Return [x, y] of the center of cell containing provided text 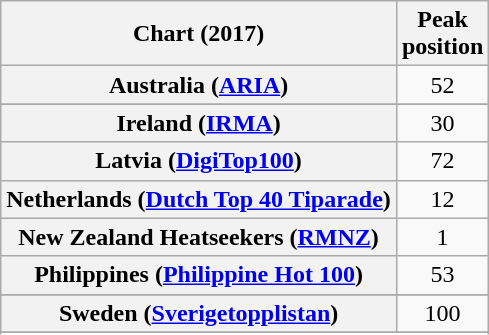
Chart (2017) [199, 34]
12 [442, 199]
Ireland (IRMA) [199, 123]
30 [442, 123]
Netherlands (Dutch Top 40 Tiparade) [199, 199]
53 [442, 275]
Philippines (Philippine Hot 100) [199, 275]
Peak position [442, 34]
Sweden (Sverigetopplistan) [199, 313]
52 [442, 85]
1 [442, 237]
New Zealand Heatseekers (RMNZ) [199, 237]
Australia (ARIA) [199, 85]
100 [442, 313]
72 [442, 161]
Latvia (DigiTop100) [199, 161]
